Output the [x, y] coordinate of the center of the cell containing the given text.  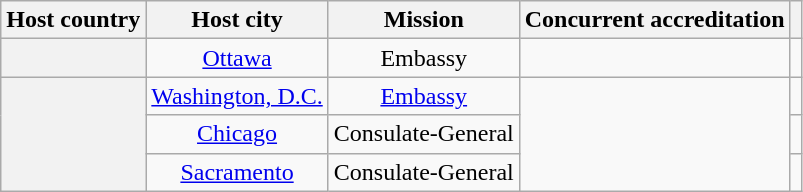
Ottawa [237, 58]
Concurrent accreditation [654, 20]
Washington, D.C. [237, 96]
Chicago [237, 134]
Mission [424, 20]
Host country [74, 20]
Host city [237, 20]
Sacramento [237, 172]
